Provide the [x, y] coordinate of the cell's center where the given text is located.  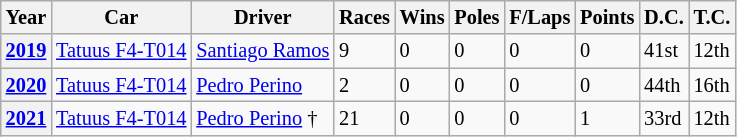
Pedro Perino † [262, 118]
Races [364, 17]
44th [664, 85]
Pedro Perino [262, 85]
2021 [26, 118]
41st [664, 51]
Driver [262, 17]
33rd [664, 118]
D.C. [664, 17]
F/Laps [540, 17]
Car [121, 17]
Santiago Ramos [262, 51]
Points [607, 17]
21 [364, 118]
9 [364, 51]
2019 [26, 51]
Poles [476, 17]
2 [364, 85]
1 [607, 118]
Year [26, 17]
Wins [422, 17]
2020 [26, 85]
T.C. [712, 17]
16th [712, 85]
